Determine the [x, y] coordinate at the center of the cell enclosing the given text.  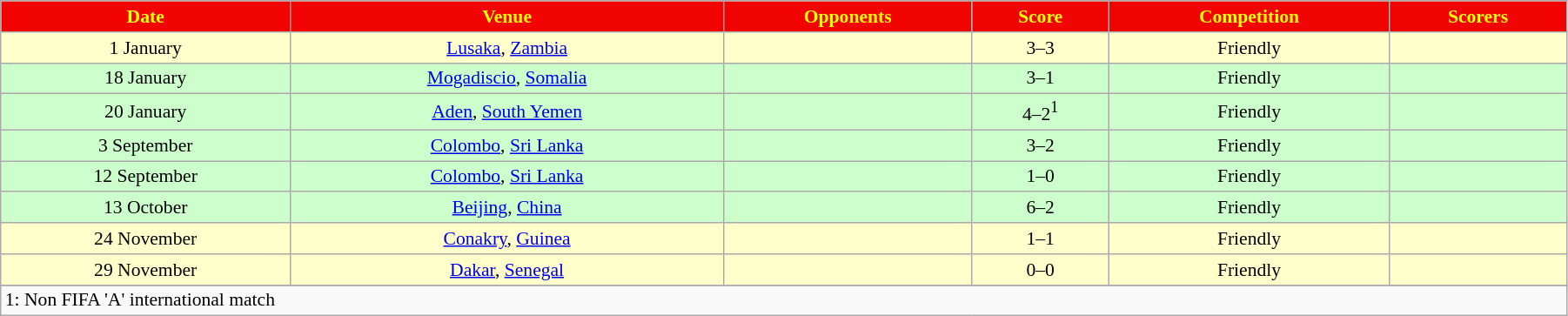
3–2 [1041, 145]
Score [1041, 17]
Lusaka, Zambia [507, 48]
1: Non FIFA 'A' international match [784, 300]
Competition [1249, 17]
Venue [507, 17]
12 September [146, 177]
Conakry, Guinea [507, 239]
18 January [146, 78]
Scorers [1478, 17]
13 October [146, 208]
Opponents [848, 17]
Beijing, China [507, 208]
Aden, South Yemen [507, 111]
24 November [146, 239]
Date [146, 17]
3–3 [1041, 48]
4–21 [1041, 111]
1–0 [1041, 177]
3–1 [1041, 78]
1 January [146, 48]
20 January [146, 111]
0–0 [1041, 270]
Dakar, Senegal [507, 270]
Mogadiscio, Somalia [507, 78]
1–1 [1041, 239]
6–2 [1041, 208]
3 September [146, 145]
29 November [146, 270]
